Pinpoint the cell where the given text exists, returning its (X, Y) midpoint coordinate. 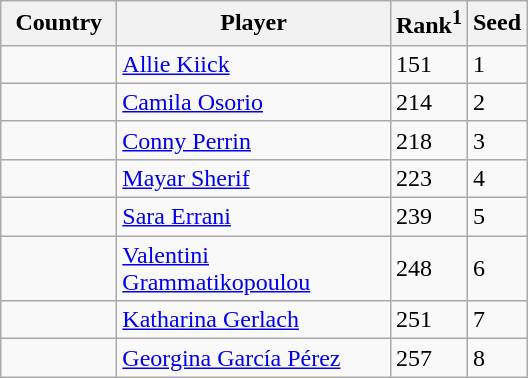
239 (428, 217)
1 (496, 64)
214 (428, 102)
8 (496, 358)
Sara Errani (254, 217)
Camila Osorio (254, 102)
Rank1 (428, 24)
251 (428, 320)
Katharina Gerlach (254, 320)
218 (428, 140)
Player (254, 24)
Seed (496, 24)
5 (496, 217)
2 (496, 102)
Mayar Sherif (254, 178)
3 (496, 140)
Georgina García Pérez (254, 358)
257 (428, 358)
Country (59, 24)
6 (496, 268)
Allie Kiick (254, 64)
4 (496, 178)
223 (428, 178)
7 (496, 320)
Valentini Grammatikopoulou (254, 268)
Conny Perrin (254, 140)
248 (428, 268)
151 (428, 64)
